Locate the cell with the specified text and output its (x, y) center coordinate. 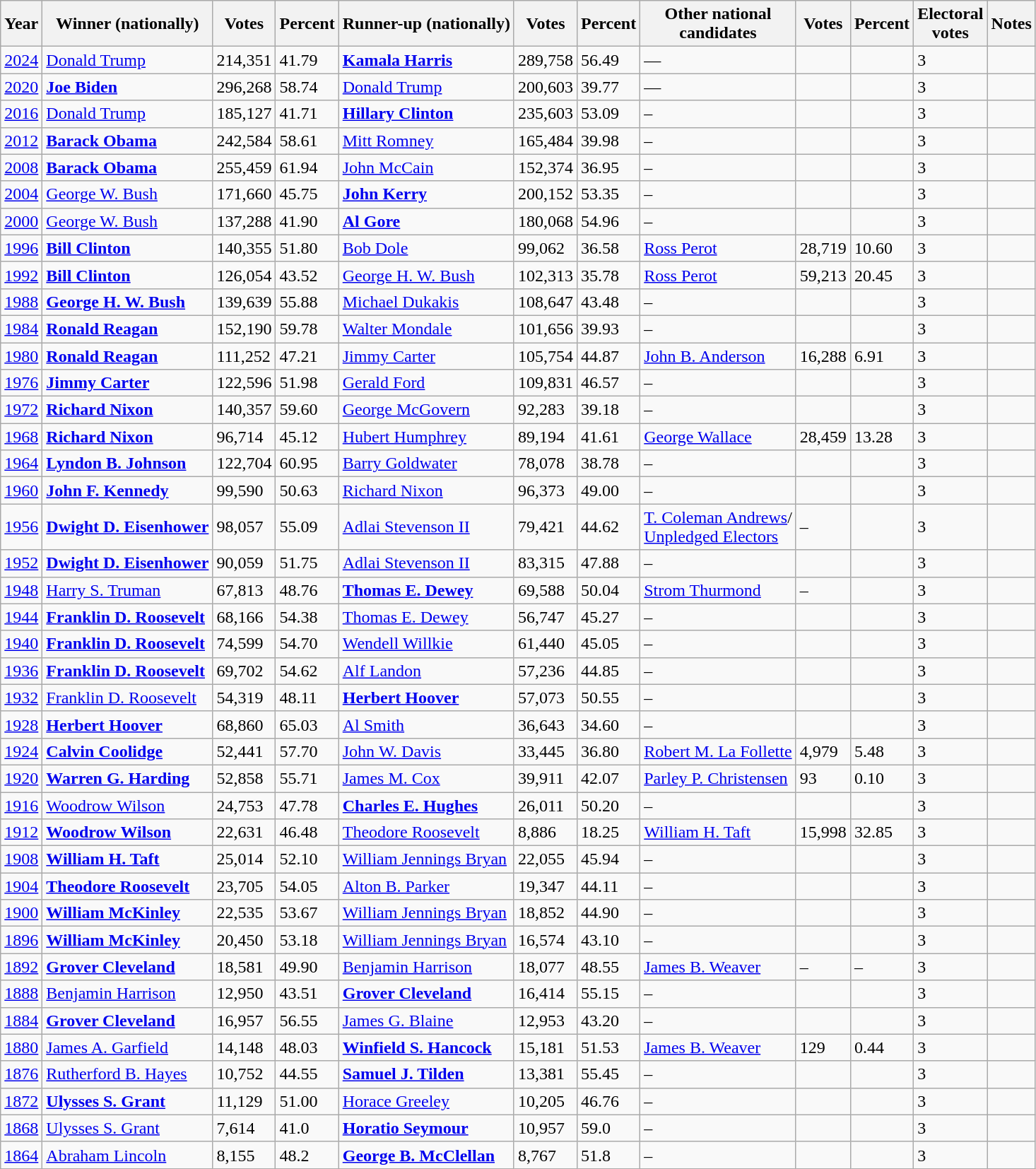
10.60 (882, 248)
1888 (21, 994)
19,347 (546, 886)
55.15 (608, 994)
Other nationalcandidates (718, 24)
39,911 (546, 778)
44.90 (608, 913)
1932 (21, 698)
Winner (nationally) (127, 24)
1960 (21, 490)
139,639 (245, 302)
47.78 (307, 805)
101,656 (546, 329)
53.67 (307, 913)
1944 (21, 617)
1884 (21, 1021)
15,181 (546, 1047)
Notes (1011, 24)
235,603 (546, 114)
137,288 (245, 221)
1920 (21, 778)
24,753 (245, 805)
61.94 (307, 168)
48.03 (307, 1047)
Harry S. Truman (127, 590)
108,647 (546, 302)
10,752 (245, 1074)
22,535 (245, 913)
1876 (21, 1074)
122,704 (245, 464)
32.85 (882, 833)
10,205 (546, 1101)
16,288 (823, 356)
59,213 (823, 275)
John Kerry (426, 194)
1964 (21, 464)
1996 (21, 248)
296,268 (245, 87)
22,055 (546, 859)
John W. Davis (426, 751)
2000 (21, 221)
0.44 (882, 1047)
Year (21, 24)
18.25 (608, 833)
James G. Blaine (426, 1021)
122,596 (245, 383)
165,484 (546, 141)
41.0 (307, 1128)
18,077 (546, 967)
59.60 (307, 410)
Walter Mondale (426, 329)
1908 (21, 859)
41.61 (608, 437)
1868 (21, 1128)
61,440 (546, 644)
74,599 (245, 644)
89,194 (546, 437)
13,381 (546, 1074)
George McGovern (426, 410)
46.48 (307, 833)
54.62 (307, 671)
36.95 (608, 168)
39.93 (608, 329)
1940 (21, 644)
Michael Dukakis (426, 302)
46.57 (608, 383)
41.90 (307, 221)
Al Smith (426, 724)
152,374 (546, 168)
Wendell Willkie (426, 644)
1968 (21, 437)
126,054 (245, 275)
4,979 (823, 751)
92,283 (546, 410)
45.05 (608, 644)
43.10 (608, 940)
50.55 (608, 698)
54,319 (245, 698)
2024 (21, 60)
43.48 (608, 302)
Calvin Coolidge (127, 751)
39.98 (608, 141)
44.87 (608, 356)
20.45 (882, 275)
43.52 (307, 275)
55.45 (608, 1074)
8,886 (546, 833)
16,414 (546, 994)
12,950 (245, 994)
Horatio Seymour (426, 1128)
0.10 (882, 778)
Barry Goldwater (426, 464)
99,062 (546, 248)
1936 (21, 671)
8,155 (245, 1155)
185,127 (245, 114)
58.74 (307, 87)
George Wallace (718, 437)
50.20 (608, 805)
George B. McClellan (426, 1155)
11,129 (245, 1101)
Warren G. Harding (127, 778)
1864 (21, 1155)
Abraham Lincoln (127, 1155)
1900 (21, 913)
51.8 (608, 1155)
54.96 (608, 221)
Electoralvotes (950, 24)
14,148 (245, 1047)
Robert M. La Follette (718, 751)
18,852 (546, 913)
1972 (21, 410)
Parley P. Christensen (718, 778)
John F. Kennedy (127, 490)
56.55 (307, 1021)
1976 (21, 383)
48.2 (307, 1155)
53.09 (608, 114)
38.78 (608, 464)
5.48 (882, 751)
James A. Garfield (127, 1047)
214,351 (245, 60)
Horace Greeley (426, 1101)
Lyndon B. Johnson (127, 464)
2016 (21, 114)
53.18 (307, 940)
68,860 (245, 724)
1880 (21, 1047)
1872 (21, 1101)
John B. Anderson (718, 356)
56,747 (546, 617)
51.80 (307, 248)
60.95 (307, 464)
1992 (21, 275)
10,957 (546, 1128)
12,953 (546, 1021)
2020 (21, 87)
49.90 (307, 967)
78,078 (546, 464)
1896 (21, 940)
Charles E. Hughes (426, 805)
Strom Thurmond (718, 590)
16,574 (546, 940)
35.78 (608, 275)
98,057 (245, 527)
1892 (21, 967)
Joe Biden (127, 87)
67,813 (245, 590)
8,767 (546, 1155)
59.0 (608, 1128)
45.94 (608, 859)
93 (823, 778)
171,660 (245, 194)
46.76 (608, 1101)
22,631 (245, 833)
2004 (21, 194)
43.20 (608, 1021)
57,073 (546, 698)
26,011 (546, 805)
2012 (21, 141)
44.55 (307, 1074)
39.77 (608, 87)
Samuel J. Tilden (426, 1074)
45.27 (608, 617)
1904 (21, 886)
34.60 (608, 724)
57.70 (307, 751)
47.88 (608, 563)
54.05 (307, 886)
47.21 (307, 356)
48.55 (608, 967)
Hubert Humphrey (426, 437)
25,014 (245, 859)
44.62 (608, 527)
109,831 (546, 383)
15,998 (823, 833)
51.00 (307, 1101)
83,315 (546, 563)
79,421 (546, 527)
55.71 (307, 778)
96,714 (245, 437)
Kamala Harris (426, 60)
23,705 (245, 886)
102,313 (546, 275)
55.88 (307, 302)
69,702 (245, 671)
2008 (21, 168)
28,459 (823, 437)
1916 (21, 805)
152,190 (245, 329)
129 (823, 1047)
6.91 (882, 356)
41.79 (307, 60)
36.58 (608, 248)
53.35 (608, 194)
1956 (21, 527)
36,643 (546, 724)
45.12 (307, 437)
28,719 (823, 248)
1924 (21, 751)
Al Gore (426, 221)
255,459 (245, 168)
57,236 (546, 671)
54.70 (307, 644)
65.03 (307, 724)
Hillary Clinton (426, 114)
36.80 (608, 751)
7,614 (245, 1128)
50.04 (608, 590)
55.09 (307, 527)
111,252 (245, 356)
54.38 (307, 617)
43.51 (307, 994)
33,445 (546, 751)
51.75 (307, 563)
52.10 (307, 859)
Alton B. Parker (426, 886)
Winfield S. Hancock (426, 1047)
1948 (21, 590)
Mitt Romney (426, 141)
Runner-up (nationally) (426, 24)
51.98 (307, 383)
105,754 (546, 356)
1952 (21, 563)
39.18 (608, 410)
45.75 (307, 194)
T. Coleman Andrews/Unpledged Electors (718, 527)
289,758 (546, 60)
200,603 (546, 87)
Rutherford B. Hayes (127, 1074)
41.71 (307, 114)
51.53 (608, 1047)
99,590 (245, 490)
56.49 (608, 60)
16,957 (245, 1021)
180,068 (546, 221)
50.63 (307, 490)
140,357 (245, 410)
90,059 (245, 563)
James M. Cox (426, 778)
44.11 (608, 886)
52,441 (245, 751)
1984 (21, 329)
58.61 (307, 141)
68,166 (245, 617)
20,450 (245, 940)
42.07 (608, 778)
Bob Dole (426, 248)
69,588 (546, 590)
52,858 (245, 778)
1912 (21, 833)
18,581 (245, 967)
John McCain (426, 168)
48.11 (307, 698)
1988 (21, 302)
96,373 (546, 490)
44.85 (608, 671)
200,152 (546, 194)
59.78 (307, 329)
Gerald Ford (426, 383)
1928 (21, 724)
140,355 (245, 248)
48.76 (307, 590)
13.28 (882, 437)
242,584 (245, 141)
1980 (21, 356)
Alf Landon (426, 671)
49.00 (608, 490)
